Provide the [x, y] coordinate of the cell's center where the given text is located.  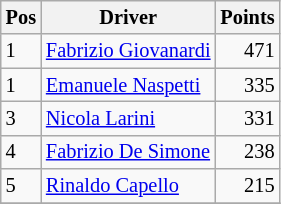
Nicola Larini [128, 118]
335 [247, 85]
471 [247, 51]
331 [247, 118]
3 [21, 118]
Emanuele Naspetti [128, 85]
Rinaldo Capello [128, 186]
238 [247, 152]
Driver [128, 17]
215 [247, 186]
4 [21, 152]
Pos [21, 17]
Fabrizio De Simone [128, 152]
Fabrizio Giovanardi [128, 51]
Points [247, 17]
5 [21, 186]
